For the text-containing cell, return its midpoint in (x, y) coordinate format. 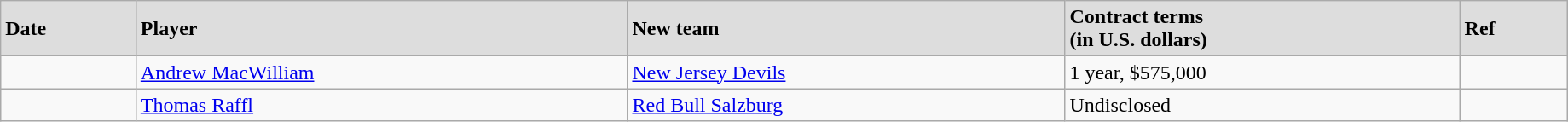
Player (382, 29)
Contract terms(in U.S. dollars) (1262, 29)
1 year, $575,000 (1262, 73)
New team (846, 29)
Date (68, 29)
Undisclosed (1262, 105)
Thomas Raffl (382, 105)
Red Bull Salzburg (846, 105)
Ref (1513, 29)
Andrew MacWilliam (382, 73)
New Jersey Devils (846, 73)
